Search for the cell housing the specified text and yield its (x, y) center coordinate. 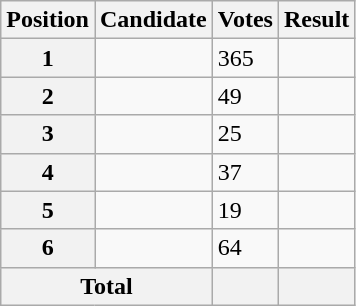
25 (245, 134)
365 (245, 58)
49 (245, 96)
64 (245, 248)
6 (48, 248)
Candidate (153, 20)
Position (48, 20)
Result (316, 20)
37 (245, 172)
5 (48, 210)
2 (48, 96)
Total (107, 286)
19 (245, 210)
Votes (245, 20)
1 (48, 58)
4 (48, 172)
3 (48, 134)
